Locate the cell with the specified text and output its [x, y] center coordinate. 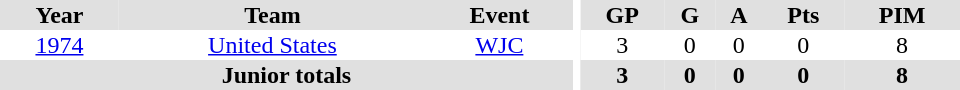
G [690, 15]
Team [272, 15]
1974 [60, 45]
Pts [804, 15]
Junior totals [286, 75]
A [738, 15]
Event [500, 15]
WJC [500, 45]
PIM [902, 15]
United States [272, 45]
GP [622, 15]
Year [60, 15]
